Identify which cell holds the provided text, then report its [x, y] central coordinate. 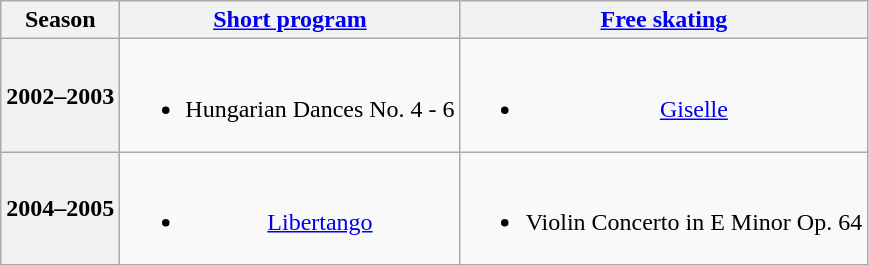
Season [60, 20]
Giselle [664, 96]
Free skating [664, 20]
Short program [290, 20]
2002–2003 [60, 96]
Libertango [290, 208]
Violin Concerto in E Minor Op. 64 [664, 208]
Hungarian Dances No. 4 - 6 [290, 96]
2004–2005 [60, 208]
